Locate the cell with the specified text and output its [x, y] center coordinate. 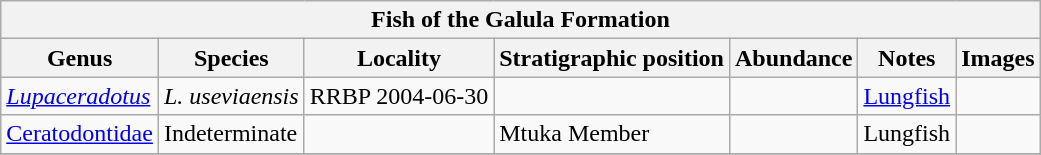
Lupaceradotus [80, 96]
Notes [907, 58]
Ceratodontidae [80, 134]
Indeterminate [231, 134]
Genus [80, 58]
Fish of the Galula Formation [520, 20]
Abundance [793, 58]
Stratigraphic position [612, 58]
Locality [399, 58]
Species [231, 58]
Mtuka Member [612, 134]
L. useviaensis [231, 96]
RRBP 2004-06-30 [399, 96]
Images [998, 58]
